Find where the given text appears and provide that cell's center as (x, y) coordinate. 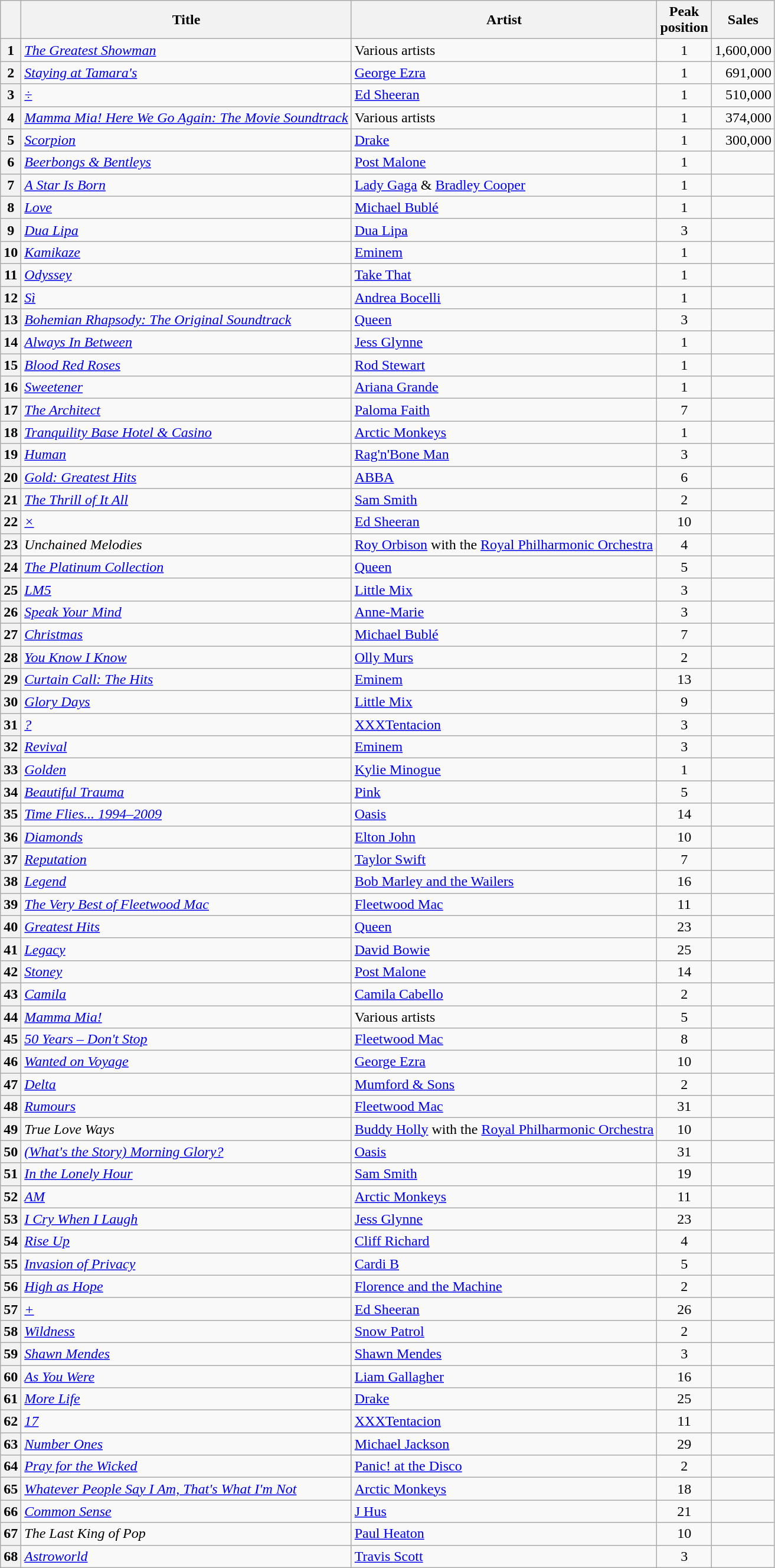
510,000 (743, 95)
374,000 (743, 118)
The Very Best of Fleetwood Mac (187, 904)
Andrea Bocelli (504, 297)
68 (11, 1556)
Camila (187, 994)
Stoney (187, 972)
Tranquility Base Hotel & Casino (187, 432)
Anne-Marie (504, 612)
Kylie Minogue (504, 770)
12 (11, 297)
I Cry When I Laugh (187, 1219)
Curtain Call: The Hits (187, 680)
Florence and the Machine (504, 1286)
Pink (504, 792)
Cardi B (504, 1264)
Golden (187, 770)
AM (187, 1197)
Buddy Holly with the Royal Philharmonic Orchestra (504, 1129)
67 (11, 1534)
33 (11, 770)
43 (11, 994)
Christmas (187, 634)
Greatest Hits (187, 927)
Take That (504, 275)
Liam Gallagher (504, 1377)
True Love Ways (187, 1129)
27 (11, 634)
LM5 (187, 589)
÷ (187, 95)
64 (11, 1466)
Reputation (187, 859)
Michael Jackson (504, 1444)
46 (11, 1062)
Camila Cabello (504, 994)
60 (11, 1377)
Sales (743, 20)
Odyssey (187, 275)
Legacy (187, 949)
Beerbongs & Bentleys (187, 162)
Bohemian Rhapsody: The Original Soundtrack (187, 320)
Staying at Tamara's (187, 73)
50 (11, 1152)
62 (11, 1422)
Elton John (504, 837)
48 (11, 1107)
Diamonds (187, 837)
Snow Patrol (504, 1331)
J Hus (504, 1511)
Unchained Melodies (187, 545)
Common Sense (187, 1511)
35 (11, 814)
47 (11, 1084)
52 (11, 1197)
Kamikaze (187, 252)
63 (11, 1444)
Rumours (187, 1107)
36 (11, 837)
15 (11, 365)
300,000 (743, 140)
Travis Scott (504, 1556)
61 (11, 1399)
Rod Stewart (504, 365)
A Star Is Born (187, 185)
51 (11, 1174)
Paul Heaton (504, 1534)
Beautiful Trauma (187, 792)
Speak Your Mind (187, 612)
David Bowie (504, 949)
40 (11, 927)
39 (11, 904)
Sì (187, 297)
The Platinum Collection (187, 567)
38 (11, 882)
? (187, 725)
Glory Days (187, 702)
Wildness (187, 1331)
30 (11, 702)
Title (187, 20)
Scorpion (187, 140)
34 (11, 792)
Number Ones (187, 1444)
Pray for the Wicked (187, 1466)
44 (11, 1016)
Gold: Greatest Hits (187, 477)
As You Were (187, 1377)
Bob Marley and the Wailers (504, 882)
24 (11, 567)
691,000 (743, 73)
(What's the Story) Morning Glory? (187, 1152)
66 (11, 1511)
Mamma Mia! Here We Go Again: The Movie Soundtrack (187, 118)
28 (11, 657)
42 (11, 972)
Cliff Richard (504, 1241)
50 Years – Don't Stop (187, 1039)
58 (11, 1331)
32 (11, 747)
Mumford & Sons (504, 1084)
You Know I Know (187, 657)
High as Hope (187, 1286)
57 (11, 1309)
Wanted on Voyage (187, 1062)
Rise Up (187, 1241)
41 (11, 949)
Roy Orbison with the Royal Philharmonic Orchestra (504, 545)
53 (11, 1219)
Paloma Faith (504, 410)
Blood Red Roses (187, 365)
Peakposition (684, 20)
Legend (187, 882)
56 (11, 1286)
Ariana Grande (504, 387)
Always In Between (187, 343)
20 (11, 477)
Astroworld (187, 1556)
Mamma Mia! (187, 1016)
Delta (187, 1084)
22 (11, 522)
54 (11, 1241)
Rag'n'Bone Man (504, 455)
1,600,000 (743, 50)
65 (11, 1489)
The Greatest Showman (187, 50)
Artist (504, 20)
In the Lonely Hour (187, 1174)
The Last King of Pop (187, 1534)
ABBA (504, 477)
Love (187, 207)
45 (11, 1039)
The Thrill of It All (187, 500)
× (187, 522)
Revival (187, 747)
The Architect (187, 410)
+ (187, 1309)
Olly Murs (504, 657)
More Life (187, 1399)
55 (11, 1264)
Whatever People Say I Am, That's What I'm Not (187, 1489)
Taylor Swift (504, 859)
Lady Gaga & Bradley Cooper (504, 185)
Sweetener (187, 387)
37 (11, 859)
59 (11, 1354)
Human (187, 455)
Panic! at the Disco (504, 1466)
49 (11, 1129)
Time Flies... 1994–2009 (187, 814)
Invasion of Privacy (187, 1264)
